Determine the (x, y) coordinate at the center of the cell enclosing the given text.  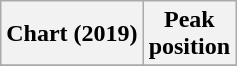
Peakposition (189, 34)
Chart (2019) (72, 34)
